Scan for the cell matching the given text and deliver its (X, Y) coordinate at center. 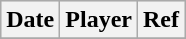
Player (99, 20)
Ref (160, 20)
Date (30, 20)
